Pinpoint the cell where the given text exists, returning its (x, y) midpoint coordinate. 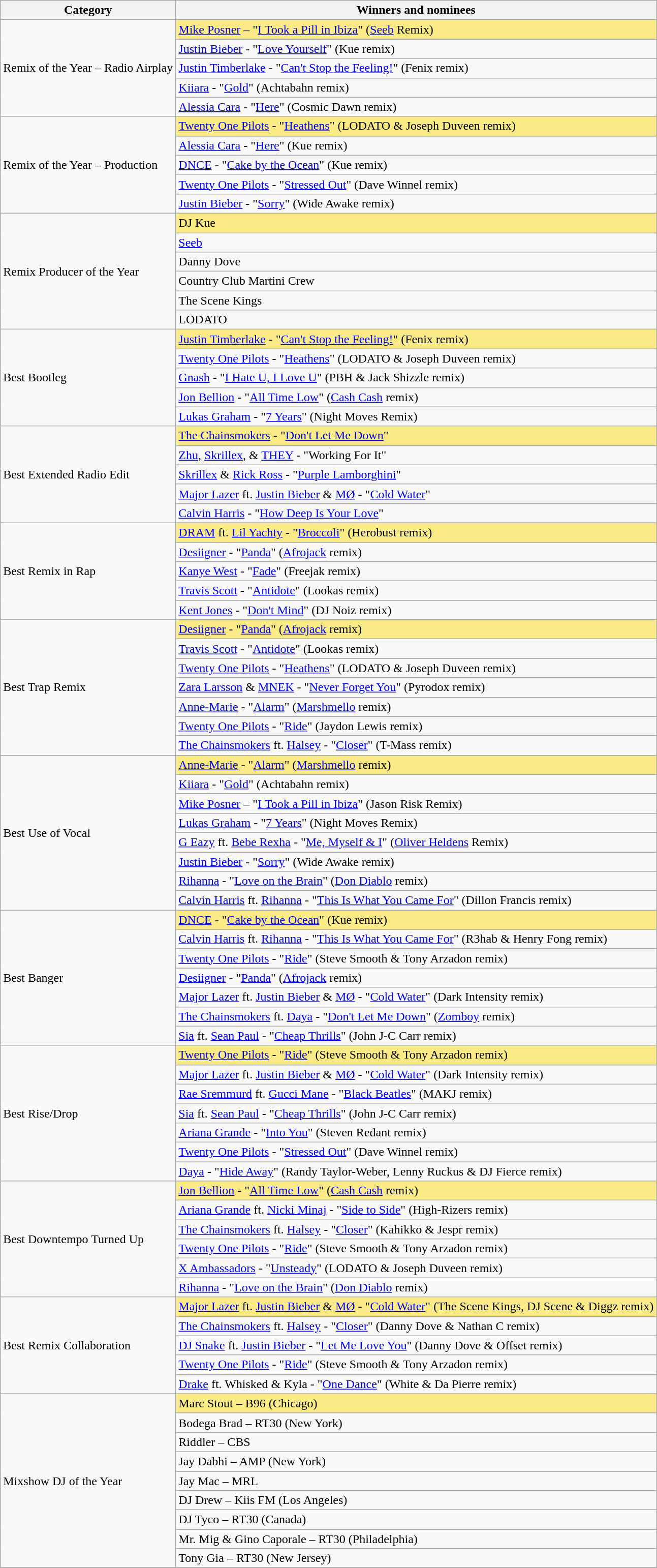
Best Use of Vocal (88, 832)
Skrillex & Rick Ross - "Purple Lamborghini" (416, 474)
Best Bootleg (88, 378)
Daya - "Hide Away" (Randy Taylor-Weber, Lenny Ruckus & DJ Fierce remix) (416, 1171)
The Chainsmokers ft. Daya - "Don't Let Me Down" (Zomboy remix) (416, 1016)
Best Extended Radio Edit (88, 474)
Remix Producer of the Year (88, 271)
Zara Larsson & MNEK - "Never Forget You" (Pyrodox remix) (416, 687)
Riddler – CBS (416, 1442)
Marc Stout – B96 (Chicago) (416, 1403)
Remix of the Year – Production (88, 165)
Drake ft. Whisked & Kyla - "One Dance" (White & Da Pierre remix) (416, 1384)
X Ambassadors - "Unsteady" (LODATO & Joseph Duveen remix) (416, 1268)
Gnash - "I Hate U, I Love U" (PBH & Jack Shizzle remix) (416, 378)
Calvin Harris - "How Deep Is Your Love" (416, 513)
Winners and nominees (416, 10)
Tony Gia – RT30 (New Jersey) (416, 1558)
Danny Dove (416, 262)
The Chainsmokers ft. Halsey - "Closer" (T-Mass remix) (416, 745)
Zhu, Skrillex, & THEY - "Working For It" (416, 455)
Best Banger (88, 978)
Bodega Brad – RT30 (New York) (416, 1423)
G Eazy ft. Bebe Rexha - "Me, Myself & I" (Oliver Heldens Remix) (416, 842)
The Chainsmokers - "Don't Let Me Down" (416, 436)
Remix of the Year – Radio Airplay (88, 68)
Calvin Harris ft. Rihanna - "This Is What You Came For" (Dillon Francis remix) (416, 900)
The Chainsmokers ft. Halsey - "Closer" (Kahikko & Jespr remix) (416, 1229)
Alessia Cara - "Here" (Cosmic Dawn remix) (416, 107)
Country Club Martini Crew (416, 281)
Seeb (416, 243)
Twenty One Pilots - "Ride" (Jaydon Lewis remix) (416, 726)
Kanye West - "Fade" (Freejak remix) (416, 571)
DJ Drew – Kiis FM (Los Angeles) (416, 1500)
DJ Kue (416, 223)
Best Trap Remix (88, 687)
Ariana Grande ft. Nicki Minaj - "Side to Side" (High-Rizers remix) (416, 1210)
Best Rise/Drop (88, 1113)
Kent Jones - "Don't Mind" (DJ Noiz remix) (416, 610)
Calvin Harris ft. Rihanna - "This Is What You Came For" (R3hab & Henry Fong remix) (416, 939)
LODATO (416, 320)
The Scene Kings (416, 300)
Rae Sremmurd ft. Gucci Mane - "Black Beatles" (MAKJ remix) (416, 1094)
Mike Posner – "I Took a Pill in Ibiza" (Seeb Remix) (416, 29)
Alessia Cara - "Here" (Kue remix) (416, 145)
Mr. Mig & Gino Caporale – RT30 (Philadelphia) (416, 1539)
Best Remix in Rap (88, 571)
DRAM ft. Lil Yachty - "Broccoli" (Herobust remix) (416, 532)
Jay Dabhi – AMP (New York) (416, 1461)
Ariana Grande - "Into You" (Steven Redant remix) (416, 1132)
DJ Snake ft. Justin Bieber - "Let Me Love You" (Danny Dove & Offset remix) (416, 1345)
DJ Tyco – RT30 (Canada) (416, 1520)
Category (88, 10)
Mike Posner – "I Took a Pill in Ibiza" (Jason Risk Remix) (416, 803)
Jay Mac – MRL (416, 1481)
Best Downtempo Turned Up (88, 1239)
Justin Bieber - "Love Yourself" (Kue remix) (416, 49)
Major Lazer ft. Justin Bieber & MØ - "Cold Water" (The Scene Kings, DJ Scene & Diggz remix) (416, 1307)
The Chainsmokers ft. Halsey - "Closer" (Danny Dove & Nathan C remix) (416, 1326)
Mixshow DJ of the Year (88, 1481)
Best Remix Collaboration (88, 1345)
Major Lazer ft. Justin Bieber & MØ - "Cold Water" (416, 494)
